Capture the cell that displays the provided text and extract its [x, y] central coordinate. 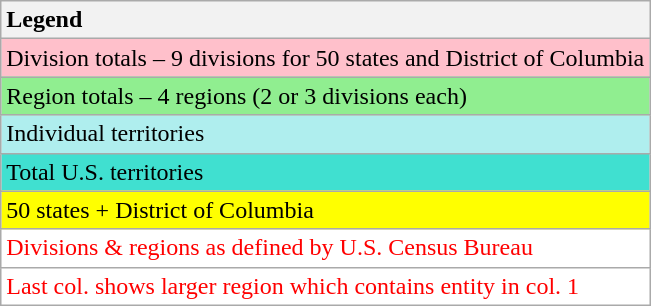
Total U.S. territories [326, 172]
Individual territories [326, 134]
Last col. shows larger region which contains entity in col. 1 [326, 286]
50 states + District of Columbia [326, 210]
Legend [326, 20]
Divisions & regions as defined by U.S. Census Bureau [326, 248]
Division totals – 9 divisions for 50 states and District of Columbia [326, 58]
Region totals – 4 regions (2 or 3 divisions each) [326, 96]
